Detect which cell encompasses the target text, then output its (x, y) center coordinate. 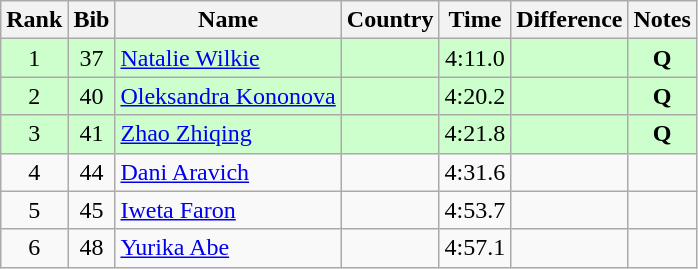
4:21.8 (475, 134)
4:11.0 (475, 58)
Dani Aravich (228, 172)
Time (475, 20)
37 (92, 58)
4:20.2 (475, 96)
Name (228, 20)
Country (390, 20)
5 (34, 210)
45 (92, 210)
Rank (34, 20)
4:31.6 (475, 172)
Yurika Abe (228, 248)
44 (92, 172)
Difference (570, 20)
2 (34, 96)
Bib (92, 20)
1 (34, 58)
Zhao Zhiqing (228, 134)
Iweta Faron (228, 210)
48 (92, 248)
41 (92, 134)
40 (92, 96)
4 (34, 172)
6 (34, 248)
Notes (662, 20)
4:53.7 (475, 210)
3 (34, 134)
Oleksandra Kononova (228, 96)
Natalie Wilkie (228, 58)
4:57.1 (475, 248)
